Identify which cell holds the provided text, then report its (x, y) central coordinate. 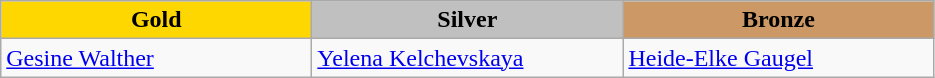
Gold (156, 20)
Bronze (778, 20)
Heide-Elke Gaugel (778, 58)
Silver (468, 20)
Yelena Kelchevskaya (468, 58)
Gesine Walther (156, 58)
